Identify which cell holds the provided text, then report its (X, Y) central coordinate. 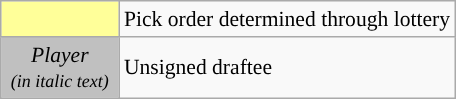
Pick order determined through lottery (287, 19)
Unsigned draftee (287, 68)
Player(in italic text) (60, 68)
